Output the [X, Y] coordinate of the center of the cell containing the given text.  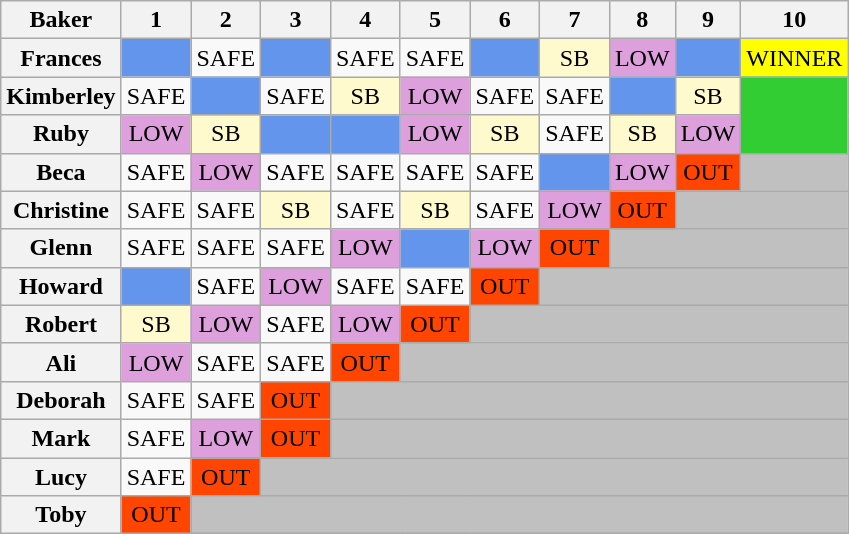
Christine [61, 210]
7 [575, 20]
WINNER [794, 58]
6 [505, 20]
Mark [61, 438]
Toby [61, 515]
2 [226, 20]
Beca [61, 172]
Howard [61, 286]
3 [296, 20]
Ali [61, 362]
Glenn [61, 248]
Frances [61, 58]
Lucy [61, 477]
Deborah [61, 400]
9 [708, 20]
Ruby [61, 134]
8 [642, 20]
10 [794, 20]
4 [365, 20]
5 [435, 20]
Robert [61, 324]
Baker [61, 20]
Kimberley [61, 96]
1 [156, 20]
